Detect which cell encompasses the target text, then output its [x, y] center coordinate. 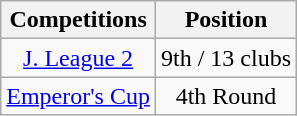
9th / 13 clubs [226, 58]
4th Round [226, 96]
Competitions [78, 20]
J. League 2 [78, 58]
Position [226, 20]
Emperor's Cup [78, 96]
